Determine the [X, Y] coordinate at the center of the cell enclosing the given text.  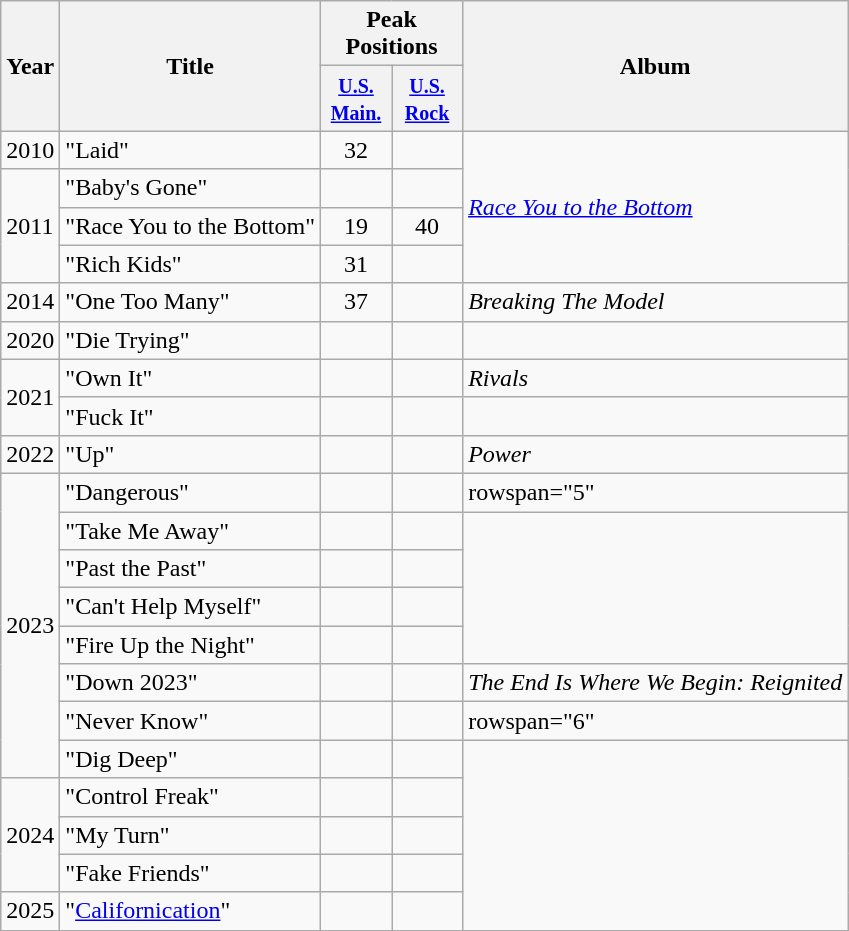
"Laid" [190, 150]
19 [356, 226]
Race You to the Bottom [656, 207]
rowspan="5" [656, 492]
"Baby's Gone" [190, 188]
2024 [30, 835]
"Die Trying" [190, 340]
2025 [30, 911]
"Never Know" [190, 721]
"Own It" [190, 378]
"Can't Help Myself" [190, 607]
"Californication" [190, 911]
U.S. Rock [428, 98]
"Take Me Away" [190, 531]
Title [190, 66]
2021 [30, 397]
Year [30, 66]
"Rich Kids" [190, 264]
Power [656, 454]
Album [656, 66]
"Control Freak" [190, 797]
"My Turn" [190, 835]
"Fire Up the Night" [190, 645]
2014 [30, 302]
2020 [30, 340]
"Down 2023" [190, 683]
Rivals [656, 378]
"Dangerous" [190, 492]
2011 [30, 226]
The End Is Where We Begin: Reignited [656, 683]
2022 [30, 454]
"Up" [190, 454]
"Fake Friends" [190, 873]
2010 [30, 150]
"Fuck It" [190, 416]
2023 [30, 625]
32 [356, 150]
"One Too Many" [190, 302]
U.S. Main. [356, 98]
Breaking The Model [656, 302]
"Dig Deep" [190, 759]
"Past the Past" [190, 569]
rowspan="6" [656, 721]
40 [428, 226]
Peak Positions [391, 34]
31 [356, 264]
37 [356, 302]
"Race You to the Bottom" [190, 226]
